Find where the given text appears and provide that cell's center as [x, y] coordinate. 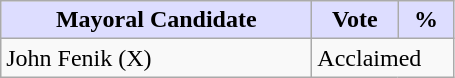
Mayoral Candidate [156, 20]
John Fenik (X) [156, 58]
% [426, 20]
Acclaimed [383, 58]
Vote [355, 20]
